Detect which cell encompasses the target text, then output its [X, Y] center coordinate. 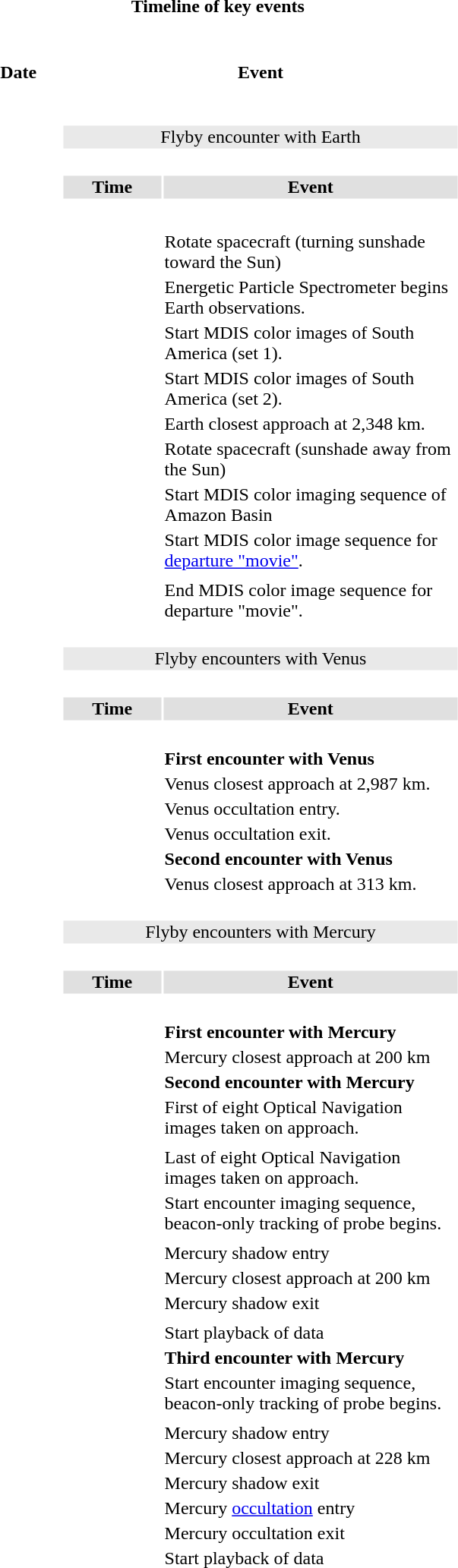
Mercury closest approach at 228 km [310, 1459]
First encounter with Venus [310, 759]
Earth closest approach at 2,348 km. [310, 424]
First encounter with Mercury [310, 1032]
Last of eight Optical Navigation images taken on approach. [310, 1168]
Flyby encounters with Venus [261, 658]
Mercury occultation entry [310, 1509]
Start MDIS color image sequence for departure "movie". [310, 550]
Venus closest approach at 313 km. [310, 885]
First of eight Optical Navigation images taken on approach. [310, 1118]
Venus occultation exit. [310, 834]
Start MDIS color images of South America (set 2). [310, 389]
Venus occultation entry. [310, 809]
Start playback of data [310, 1333]
Second encounter with Venus [310, 859]
Rotate spacecraft (sunshade away from the Sun) [310, 459]
Start MDIS color images of South America (set 1). [310, 343]
Second encounter with Mercury [310, 1082]
Energetic Particle Spectrometer begins Earth observations. [310, 298]
End MDIS color image sequence for departure "movie". [310, 600]
Start MDIS color imaging sequence of Amazon Basin [310, 504]
Rotate spacecraft (turning sunshade toward the Sun) [310, 252]
Flyby encounter with Earth [261, 137]
Flyby encounters with Mercury [261, 932]
Third encounter with Mercury [310, 1358]
Mercury occultation exit [310, 1533]
Venus closest approach at 2,987 km. [310, 784]
